Extract the (X, Y) coordinate from the center of the cell holding the provided text.  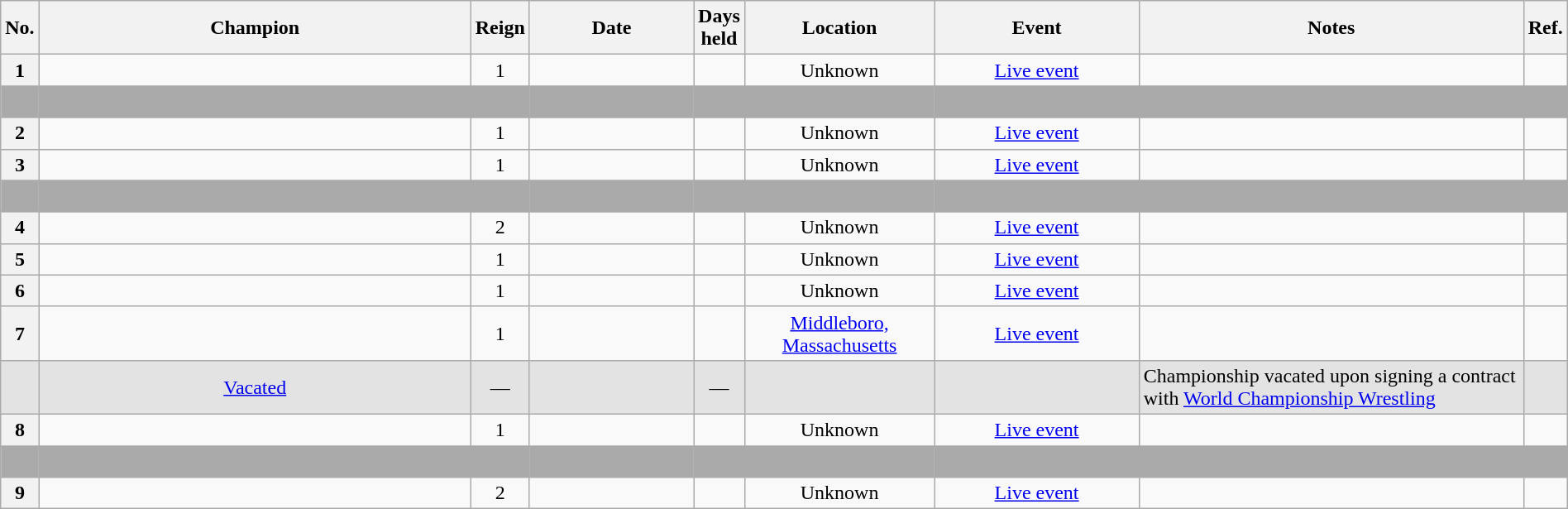
8 (20, 430)
Vacated (255, 387)
Championship vacated upon signing a contract with World Championship Wrestling (1331, 387)
Days held (719, 28)
Middleboro, Massachusetts (839, 333)
4 (20, 228)
Reign (500, 28)
Location (839, 28)
6 (20, 291)
Date (611, 28)
Event (1037, 28)
5 (20, 259)
Champion (255, 28)
7 (20, 333)
No. (20, 28)
Ref. (1545, 28)
3 (20, 165)
9 (20, 493)
Notes (1331, 28)
